Return the (x, y) coordinate for the center point of the cell that contains the specified text.  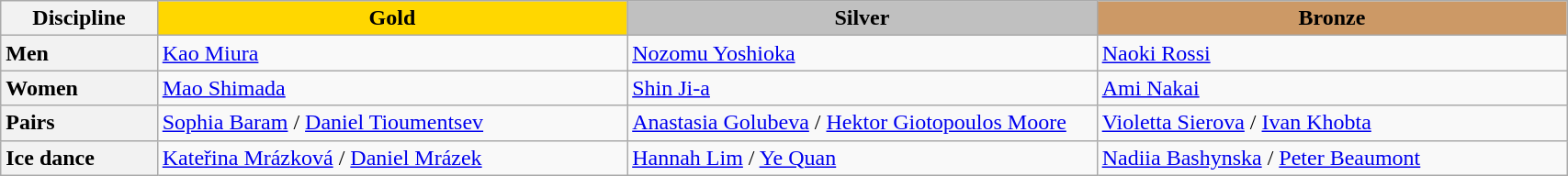
Nozomu Yoshioka (862, 53)
Kateřina Mrázková / Daniel Mrázek (391, 158)
Ice dance (79, 158)
Anastasia Golubeva / Hektor Giotopoulos Moore (862, 123)
Kao Miura (391, 53)
Violetta Sierova / Ivan Khobta (1332, 123)
Silver (862, 18)
Ami Nakai (1332, 88)
Shin Ji-a (862, 88)
Sophia Baram / Daniel Tioumentsev (391, 123)
Women (79, 88)
Hannah Lim / Ye Quan (862, 158)
Naoki Rossi (1332, 53)
Bronze (1332, 18)
Discipline (79, 18)
Gold (391, 18)
Nadiia Bashynska / Peter Beaumont (1332, 158)
Pairs (79, 123)
Men (79, 53)
Mao Shimada (391, 88)
